Determine the [x, y] coordinate at the center of the cell enclosing the given text.  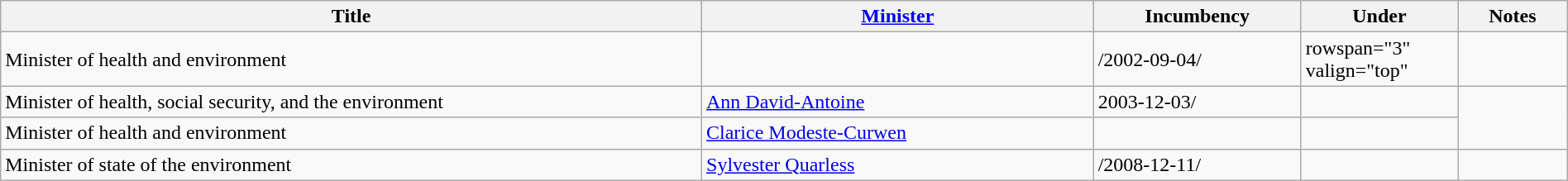
Incumbency [1198, 17]
Title [351, 17]
rowspan="3" valign="top" [1379, 60]
Under [1379, 17]
Minister of state of the environment [351, 164]
Ann David-Antoine [898, 102]
Notes [1513, 17]
/2008-12-11/ [1198, 164]
Minister [898, 17]
/2002-09-04/ [1198, 60]
2003-12-03/ [1198, 102]
Sylvester Quarless [898, 164]
Minister of health, social security, and the environment [351, 102]
Clarice Modeste-Curwen [898, 133]
